Search for the cell housing the specified text and yield its [x, y] center coordinate. 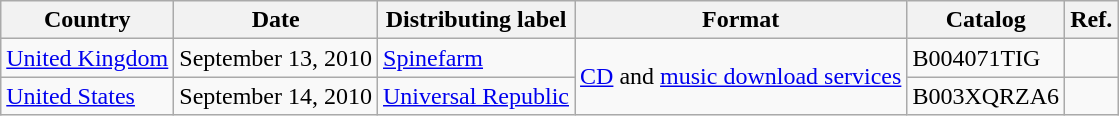
United States [88, 96]
Spinefarm [476, 58]
B003XQRZA6 [986, 96]
Format [741, 20]
September 14, 2010 [276, 96]
CD and music download services [741, 77]
Country [88, 20]
Ref. [1092, 20]
B004071TIG [986, 58]
United Kingdom [88, 58]
Distributing label [476, 20]
September 13, 2010 [276, 58]
Date [276, 20]
Catalog [986, 20]
Universal Republic [476, 96]
